From the cell containing the given text, extract its center point as (x, y) coordinate. 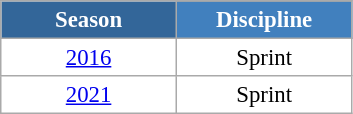
Discipline (264, 20)
2021 (89, 95)
Season (89, 20)
2016 (89, 58)
